Capture the cell that displays the provided text and extract its (x, y) central coordinate. 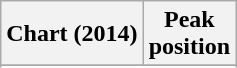
Chart (2014) (72, 34)
Peakposition (189, 34)
